Scan for the cell matching the given text and deliver its (X, Y) coordinate at center. 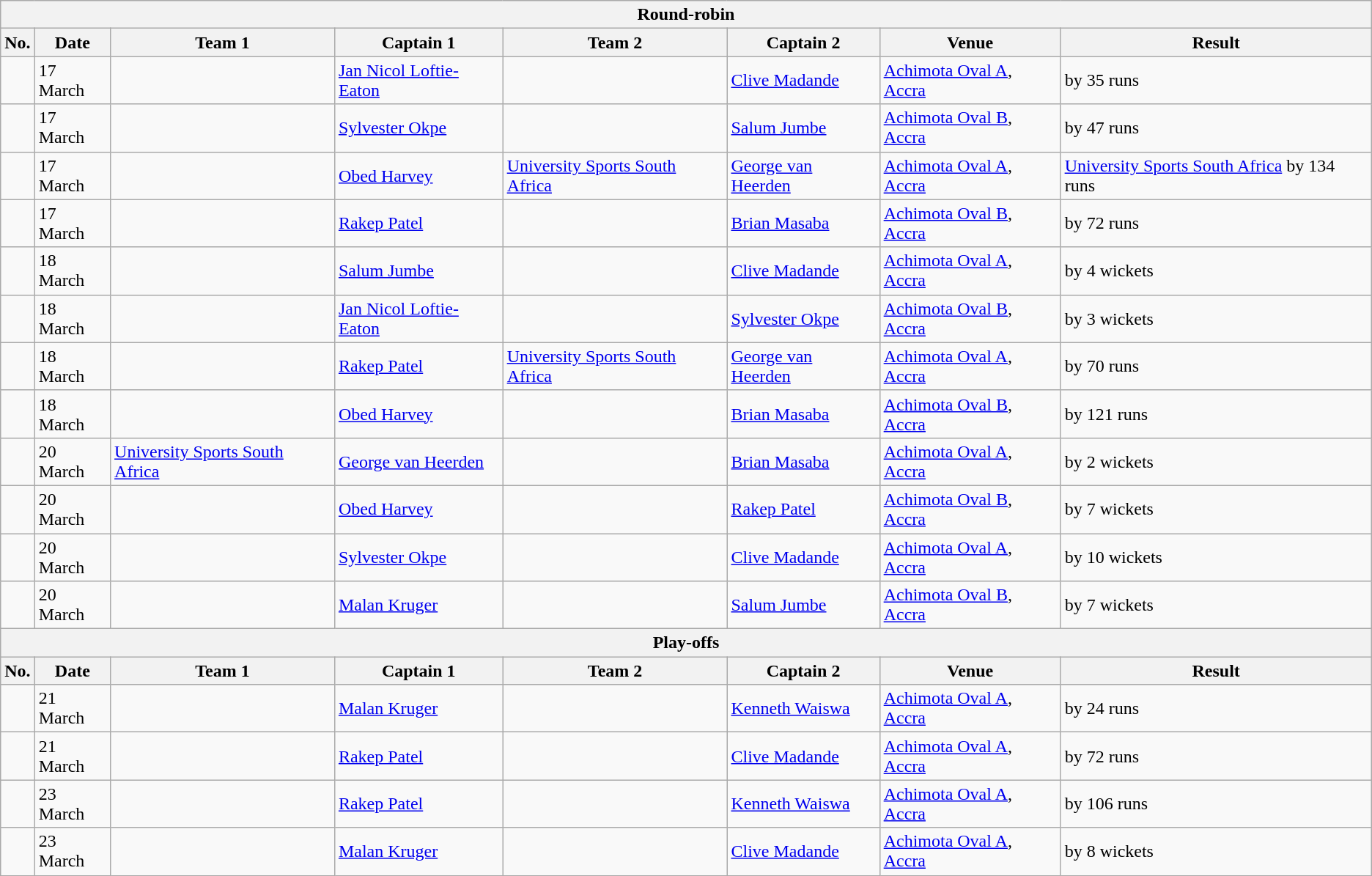
by 3 wickets (1216, 318)
by 2 wickets (1216, 462)
by 106 runs (1216, 803)
by 70 runs (1216, 367)
by 47 runs (1216, 128)
University Sports South Africa by 134 runs (1216, 176)
by 35 runs (1216, 81)
by 121 runs (1216, 413)
Round-robin (686, 15)
by 10 wickets (1216, 557)
Play-offs (686, 643)
by 8 wickets (1216, 852)
by 24 runs (1216, 708)
by 4 wickets (1216, 271)
